Provide the [X, Y] coordinate of the cell's center where the given text is located.  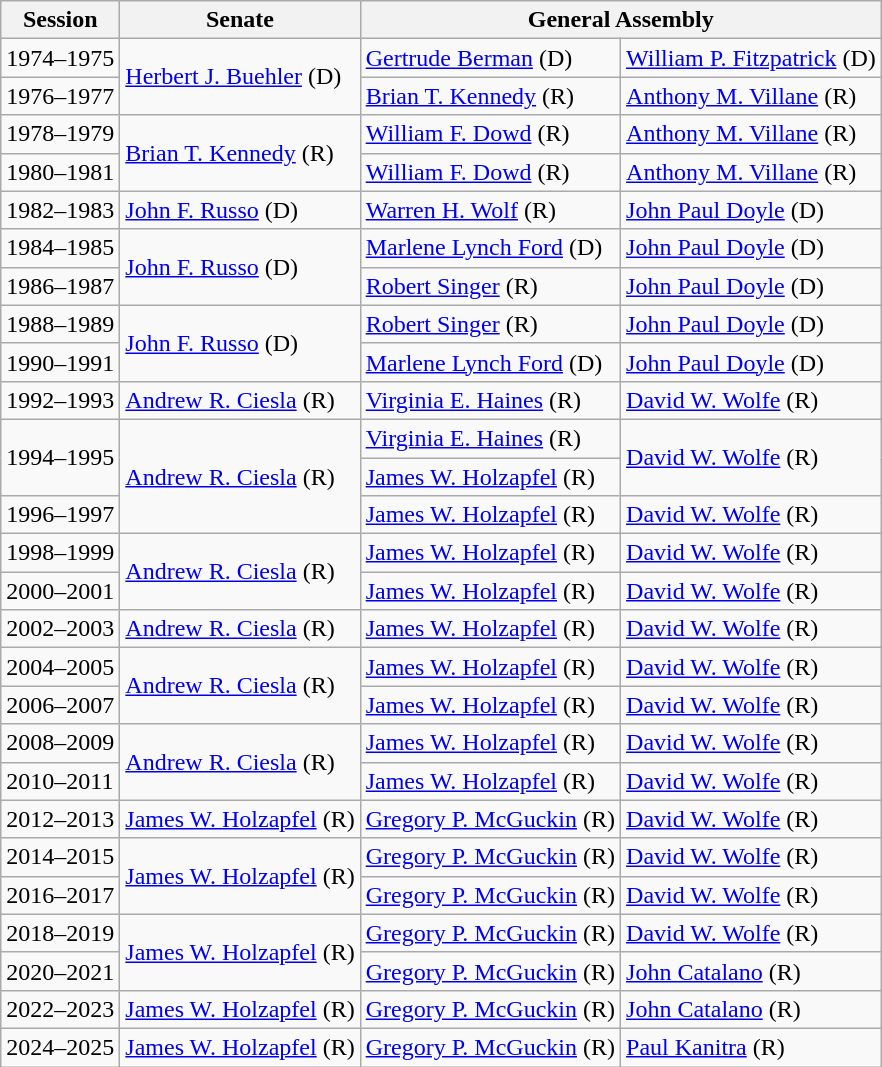
2018–2019 [60, 933]
1986–1987 [60, 286]
Session [60, 20]
1980–1981 [60, 172]
2008–2009 [60, 743]
1976–1977 [60, 96]
Senate [240, 20]
1996–1997 [60, 515]
2002–2003 [60, 629]
Paul Kanitra (R) [752, 1047]
1992–1993 [60, 400]
2004–2005 [60, 667]
1994–1995 [60, 457]
1984–1985 [60, 248]
1978–1979 [60, 134]
1998–1999 [60, 553]
2006–2007 [60, 705]
Herbert J. Buehler (D) [240, 77]
2010–2011 [60, 781]
1988–1989 [60, 324]
2012–2013 [60, 819]
2022–2023 [60, 1009]
1990–1991 [60, 362]
1982–1983 [60, 210]
2014–2015 [60, 857]
William P. Fitzpatrick (D) [752, 58]
2000–2001 [60, 591]
General Assembly [620, 20]
2020–2021 [60, 971]
1974–1975 [60, 58]
Warren H. Wolf (R) [490, 210]
Gertrude Berman (D) [490, 58]
2024–2025 [60, 1047]
2016–2017 [60, 895]
